Output the (x, y) coordinate of the center of the cell containing the given text.  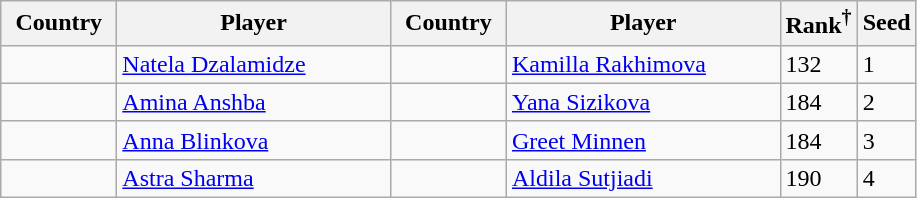
Astra Sharma (254, 178)
1 (886, 64)
Natela Dzalamidze (254, 64)
Rank† (818, 24)
3 (886, 140)
Anna Blinkova (254, 140)
Yana Sizikova (643, 102)
132 (818, 64)
Kamilla Rakhimova (643, 64)
Aldila Sutjiadi (643, 178)
2 (886, 102)
4 (886, 178)
Seed (886, 24)
Greet Minnen (643, 140)
190 (818, 178)
Amina Anshba (254, 102)
